Detect which cell encompasses the target text, then output its (X, Y) center coordinate. 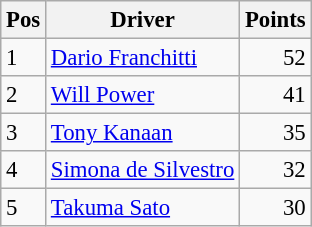
Simona de Silvestro (143, 170)
41 (276, 95)
30 (276, 208)
52 (276, 58)
4 (24, 170)
1 (24, 58)
32 (276, 170)
Pos (24, 20)
Driver (143, 20)
35 (276, 133)
Dario Franchitti (143, 58)
Takuma Sato (143, 208)
Tony Kanaan (143, 133)
3 (24, 133)
Will Power (143, 95)
2 (24, 95)
Points (276, 20)
5 (24, 208)
